Capture the cell that displays the provided text and extract its [x, y] central coordinate. 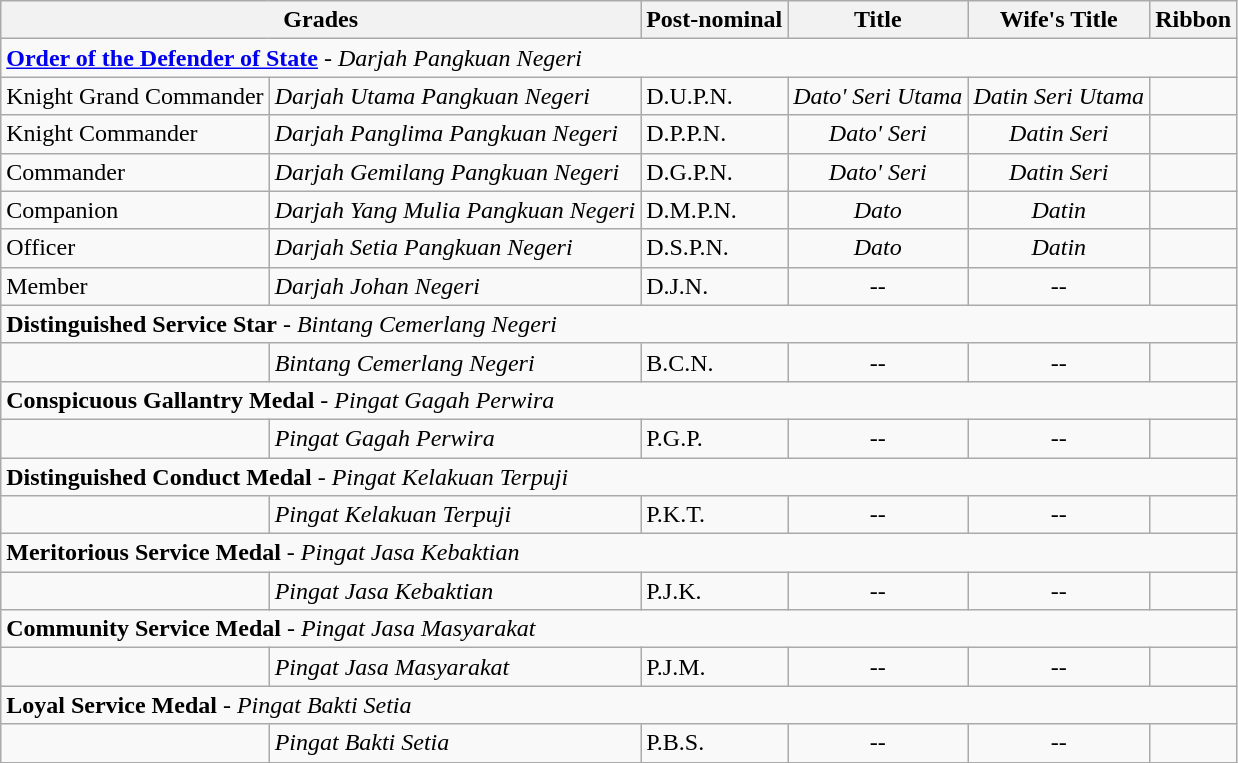
D.U.P.N. [714, 96]
Meritorious Service Medal - Pingat Jasa Kebaktian [619, 553]
D.G.P.N. [714, 172]
D.S.P.N. [714, 248]
Community Service Medal - Pingat Jasa Masyarakat [619, 629]
P.J.M. [714, 667]
Pingat Gagah Perwira [455, 438]
P.G.P. [714, 438]
Conspicuous Gallantry Medal - Pingat Gagah Perwira [619, 400]
Knight Grand Commander [135, 96]
P.B.S. [714, 743]
D.M.P.N. [714, 210]
Darjah Panglima Pangkuan Negeri [455, 134]
Distinguished Service Star - Bintang Cemerlang Negeri [619, 324]
P.J.K. [714, 591]
Grades [321, 20]
Darjah Utama Pangkuan Negeri [455, 96]
Member [135, 286]
Title [878, 20]
Bintang Cemerlang Negeri [455, 362]
B.C.N. [714, 362]
Pingat Jasa Masyarakat [455, 667]
Ribbon [1194, 20]
Datin Seri Utama [1059, 96]
Wife's Title [1059, 20]
Commander [135, 172]
Pingat Bakti Setia [455, 743]
Knight Commander [135, 134]
D.J.N. [714, 286]
Post-nominal [714, 20]
Distinguished Conduct Medal - Pingat Kelakuan Terpuji [619, 477]
Dato' Seri Utama [878, 96]
Darjah Setia Pangkuan Negeri [455, 248]
D.P.P.N. [714, 134]
Officer [135, 248]
Order of the Defender of State - Darjah Pangkuan Negeri [619, 58]
Pingat Kelakuan Terpuji [455, 515]
Darjah Gemilang Pangkuan Negeri [455, 172]
Companion [135, 210]
Darjah Yang Mulia Pangkuan Negeri [455, 210]
Loyal Service Medal - Pingat Bakti Setia [619, 705]
Darjah Johan Negeri [455, 286]
Pingat Jasa Kebaktian [455, 591]
P.K.T. [714, 515]
